Scan for the cell matching the given text and deliver its [x, y] coordinate at center. 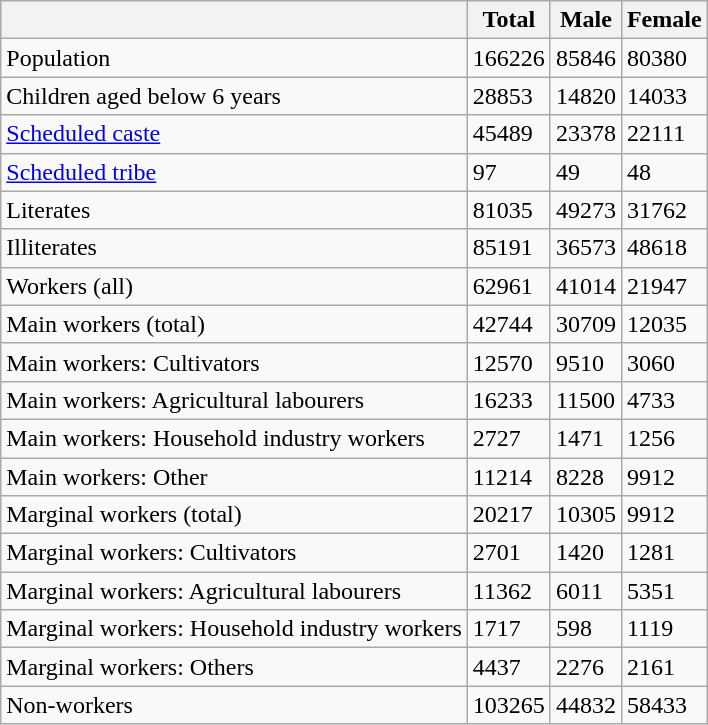
48 [664, 172]
3060 [664, 362]
Children aged below 6 years [234, 96]
Non-workers [234, 705]
44832 [586, 705]
Marginal workers: Agricultural labourers [234, 591]
2161 [664, 667]
12035 [664, 324]
11500 [586, 400]
1717 [508, 629]
Male [586, 20]
1256 [664, 438]
62961 [508, 286]
30709 [586, 324]
6011 [586, 591]
Main workers (total) [234, 324]
21947 [664, 286]
Total [508, 20]
36573 [586, 248]
48618 [664, 248]
81035 [508, 210]
Marginal workers: Others [234, 667]
28853 [508, 96]
49 [586, 172]
Scheduled tribe [234, 172]
1119 [664, 629]
58433 [664, 705]
23378 [586, 134]
22111 [664, 134]
2276 [586, 667]
41014 [586, 286]
598 [586, 629]
11362 [508, 591]
49273 [586, 210]
Marginal workers: Household industry workers [234, 629]
Female [664, 20]
20217 [508, 515]
Main workers: Other [234, 477]
4733 [664, 400]
4437 [508, 667]
Workers (all) [234, 286]
Marginal workers (total) [234, 515]
2727 [508, 438]
1420 [586, 553]
Main workers: Agricultural labourers [234, 400]
1281 [664, 553]
1471 [586, 438]
Scheduled caste [234, 134]
8228 [586, 477]
45489 [508, 134]
Illiterates [234, 248]
Literates [234, 210]
2701 [508, 553]
14820 [586, 96]
Main workers: Household industry workers [234, 438]
85846 [586, 58]
12570 [508, 362]
9510 [586, 362]
31762 [664, 210]
103265 [508, 705]
14033 [664, 96]
16233 [508, 400]
Population [234, 58]
80380 [664, 58]
Main workers: Cultivators [234, 362]
Marginal workers: Cultivators [234, 553]
5351 [664, 591]
10305 [586, 515]
166226 [508, 58]
42744 [508, 324]
11214 [508, 477]
97 [508, 172]
85191 [508, 248]
